Search for the cell housing the specified text and yield its (X, Y) center coordinate. 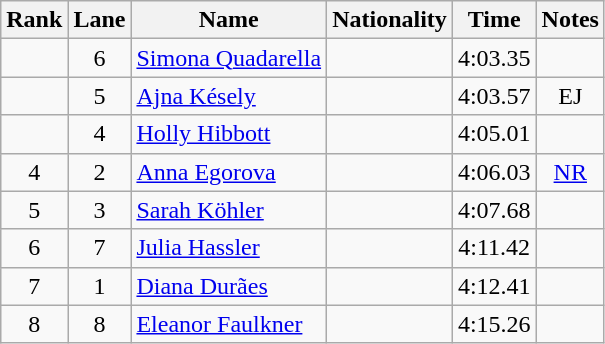
Lane (100, 20)
4:05.01 (494, 134)
2 (100, 172)
Ajna Késely (229, 96)
4:03.35 (494, 58)
NR (570, 172)
1 (100, 286)
Eleanor Faulkner (229, 324)
Simona Quadarella (229, 58)
Anna Egorova (229, 172)
4:15.26 (494, 324)
Diana Durães (229, 286)
4:12.41 (494, 286)
4:11.42 (494, 248)
4:06.03 (494, 172)
4:03.57 (494, 96)
Sarah Köhler (229, 210)
Time (494, 20)
Nationality (390, 20)
Julia Hassler (229, 248)
4:07.68 (494, 210)
Rank (34, 20)
Notes (570, 20)
Holly Hibbott (229, 134)
Name (229, 20)
3 (100, 210)
EJ (570, 96)
